From the cell containing the given text, extract its center point as (x, y) coordinate. 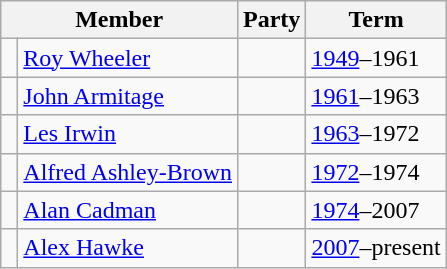
Term (376, 20)
Les Irwin (128, 134)
1961–1963 (376, 96)
1963–1972 (376, 134)
Member (120, 20)
Party (272, 20)
Alfred Ashley-Brown (128, 172)
1949–1961 (376, 58)
Roy Wheeler (128, 58)
1972–1974 (376, 172)
1974–2007 (376, 210)
John Armitage (128, 96)
2007–present (376, 248)
Alan Cadman (128, 210)
Alex Hawke (128, 248)
